Return (X, Y) of the center of cell containing provided text 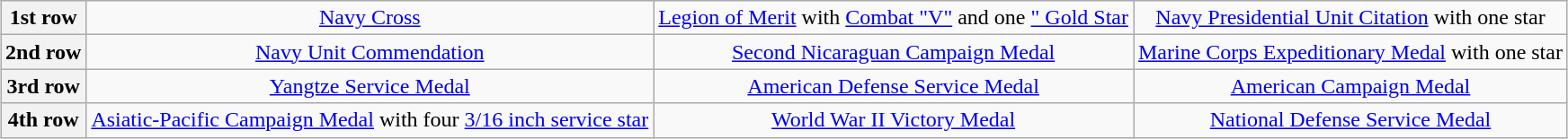
National Defense Service Medal (1350, 120)
Marine Corps Expeditionary Medal with one star (1350, 52)
Navy Cross (370, 18)
Navy Unit Commendation (370, 52)
Asiatic-Pacific Campaign Medal with four 3/16 inch service star (370, 120)
Yangtze Service Medal (370, 86)
2nd row (43, 52)
American Campaign Medal (1350, 86)
1st row (43, 18)
American Defense Service Medal (894, 86)
World War II Victory Medal (894, 120)
Navy Presidential Unit Citation with one star (1350, 18)
3rd row (43, 86)
Second Nicaraguan Campaign Medal (894, 52)
4th row (43, 120)
Legion of Merit with Combat "V" and one " Gold Star (894, 18)
